Determine the [X, Y] coordinate at the center of the cell enclosing the given text.  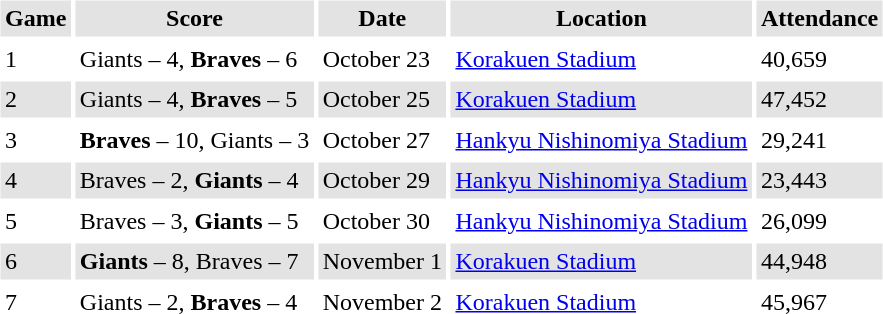
44,948 [819, 262]
Attendance [819, 18]
October 29 [382, 180]
3 [35, 140]
47,452 [819, 100]
Giants – 8, Braves – 7 [194, 262]
Braves – 3, Giants – 5 [194, 221]
Braves – 10, Giants – 3 [194, 140]
November 1 [382, 262]
Date [382, 18]
Score [194, 18]
October 30 [382, 221]
5 [35, 221]
26,099 [819, 221]
October 25 [382, 100]
October 27 [382, 140]
October 23 [382, 59]
4 [35, 180]
40,659 [819, 59]
23,443 [819, 180]
Game [35, 18]
6 [35, 262]
Giants – 4, Braves – 5 [194, 100]
2 [35, 100]
29,241 [819, 140]
Giants – 4, Braves – 6 [194, 59]
1 [35, 59]
Location [602, 18]
Braves – 2, Giants – 4 [194, 180]
